Provide the (x, y) coordinate of the cell's center where the given text is located.  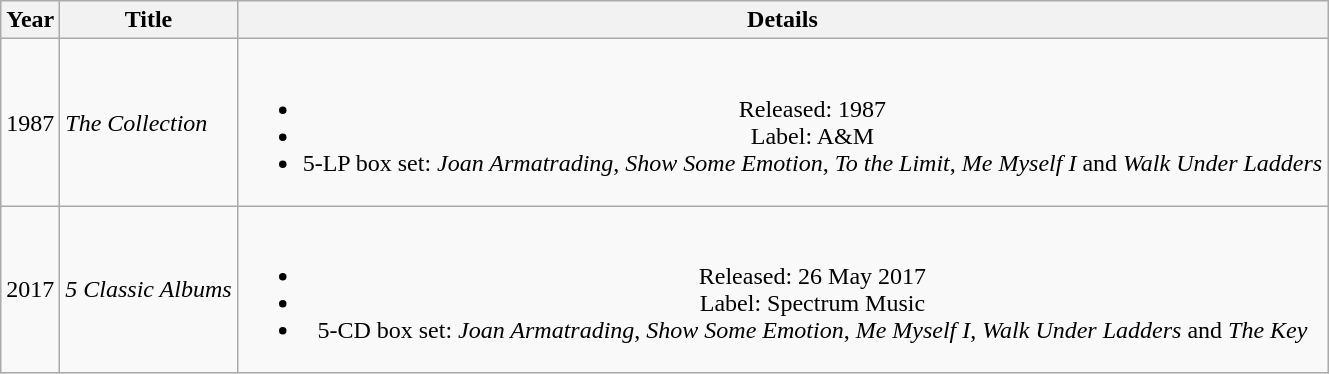
Year (30, 20)
5 Classic Albums (148, 290)
The Collection (148, 122)
Released: 26 May 2017Label: Spectrum Music5-CD box set: Joan Armatrading, Show Some Emotion, Me Myself I, Walk Under Ladders and The Key (782, 290)
Details (782, 20)
1987 (30, 122)
Title (148, 20)
2017 (30, 290)
Released: 1987Label: A&M5-LP box set: Joan Armatrading, Show Some Emotion, To the Limit, Me Myself I and Walk Under Ladders (782, 122)
